Search for the cell housing the specified text and yield its (x, y) center coordinate. 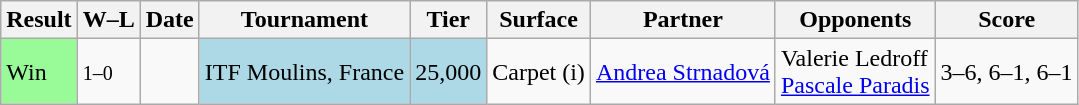
Opponents (855, 20)
Valerie Ledroff Pascale Paradis (855, 72)
1–0 (108, 72)
Win (39, 72)
Andrea Strnadová (682, 72)
W–L (108, 20)
ITF Moulins, France (304, 72)
Surface (539, 20)
Carpet (i) (539, 72)
Score (1006, 20)
Result (39, 20)
Partner (682, 20)
Tournament (304, 20)
Date (170, 20)
3–6, 6–1, 6–1 (1006, 72)
25,000 (448, 72)
Tier (448, 20)
